Search for the cell housing the specified text and yield its (x, y) center coordinate. 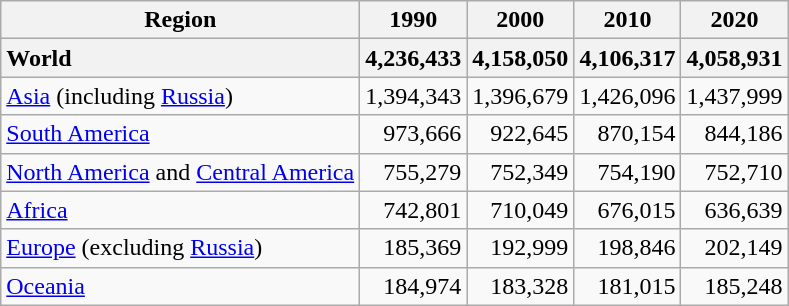
752,710 (734, 172)
676,015 (628, 210)
2010 (628, 20)
2000 (520, 20)
755,279 (414, 172)
184,974 (414, 286)
World (180, 58)
4,058,931 (734, 58)
1,437,999 (734, 96)
198,846 (628, 248)
North America and Central America (180, 172)
2020 (734, 20)
754,190 (628, 172)
1,426,096 (628, 96)
844,186 (734, 134)
Asia (including Russia) (180, 96)
181,015 (628, 286)
636,639 (734, 210)
202,149 (734, 248)
185,248 (734, 286)
192,999 (520, 248)
710,049 (520, 210)
870,154 (628, 134)
4,236,433 (414, 58)
1990 (414, 20)
Oceania (180, 286)
752,349 (520, 172)
742,801 (414, 210)
Europe (excluding Russia) (180, 248)
Africa (180, 210)
973,666 (414, 134)
183,328 (520, 286)
4,158,050 (520, 58)
4,106,317 (628, 58)
1,396,679 (520, 96)
South America (180, 134)
185,369 (414, 248)
Region (180, 20)
922,645 (520, 134)
1,394,343 (414, 96)
